Extract the (x, y) coordinate from the center of the cell holding the provided text.  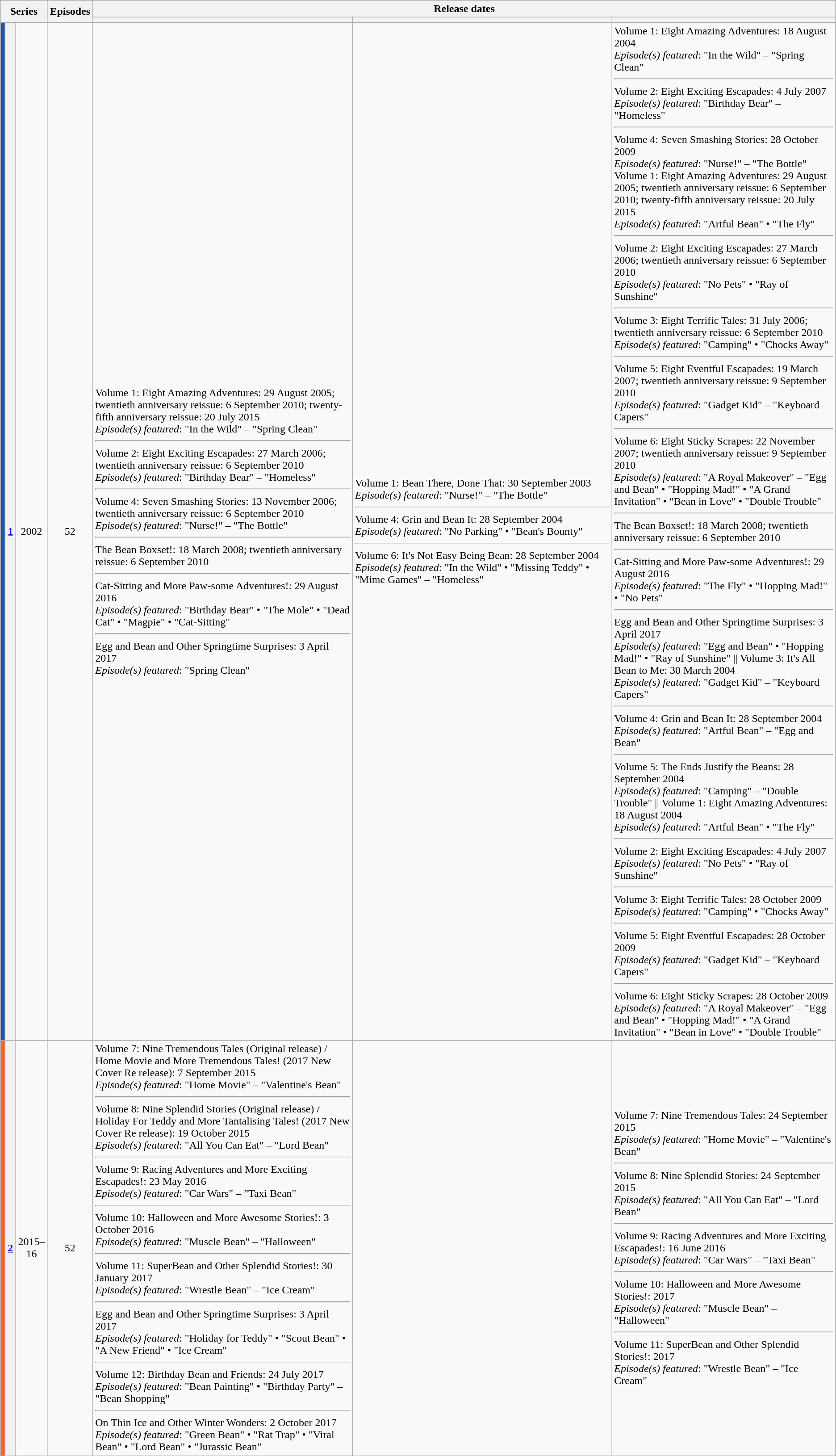
1 (11, 532)
Release dates (464, 9)
2015–16 (31, 1248)
Series (24, 12)
2 (11, 1248)
Episodes (70, 12)
2002 (31, 532)
